For the text-containing cell, return its midpoint in [X, Y] coordinate format. 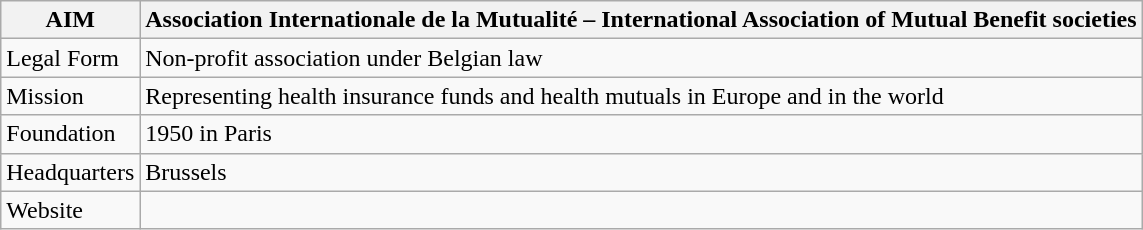
Brussels [641, 172]
Foundation [70, 134]
AIM [70, 20]
Headquarters [70, 172]
Association Internationale de la Mutualité – International Association of Mutual Benefit societies [641, 20]
1950 in Paris [641, 134]
Website [70, 210]
Representing health insurance funds and health mutuals in Europe and in the world [641, 96]
Mission [70, 96]
Non-profit association under Belgian law [641, 58]
Legal Form [70, 58]
